Return [x, y] of the center of cell containing provided text 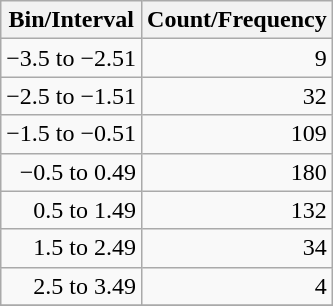
4 [238, 286]
−2.5 to −1.51 [72, 96]
2.5 to 3.49 [72, 286]
0.5 to 1.49 [72, 210]
32 [238, 96]
9 [238, 58]
Count/Frequency [238, 20]
1.5 to 2.49 [72, 248]
−1.5 to −0.51 [72, 134]
34 [238, 248]
109 [238, 134]
−3.5 to −2.51 [72, 58]
−0.5 to 0.49 [72, 172]
132 [238, 210]
180 [238, 172]
Bin/Interval [72, 20]
